Find where the given text appears and provide that cell's center as [x, y] coordinate. 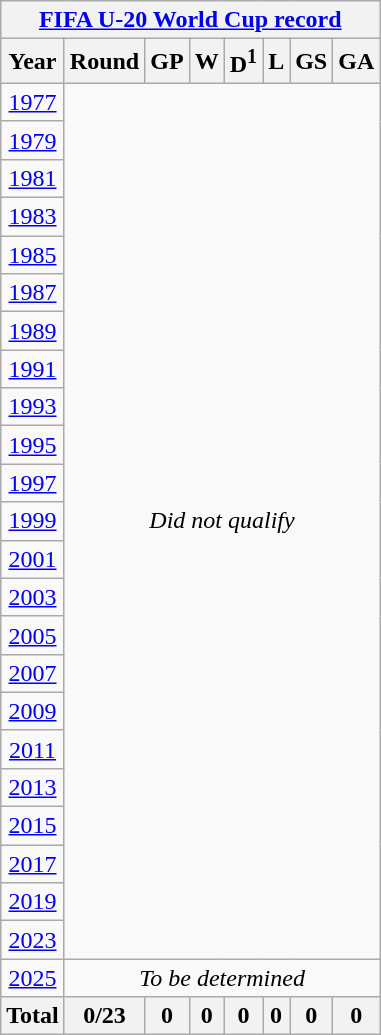
2005 [33, 635]
2001 [33, 559]
Total [33, 1016]
2007 [33, 673]
Did not qualify [222, 520]
1989 [33, 331]
Year [33, 62]
1991 [33, 369]
1977 [33, 102]
GA [356, 62]
2023 [33, 940]
GS [312, 62]
2019 [33, 902]
W [206, 62]
1993 [33, 407]
1999 [33, 521]
1981 [33, 178]
To be determined [222, 978]
2009 [33, 711]
2017 [33, 864]
1979 [33, 140]
2015 [33, 826]
1983 [33, 217]
2011 [33, 749]
Round [104, 62]
2025 [33, 978]
0/23 [104, 1016]
2003 [33, 597]
1995 [33, 445]
2013 [33, 787]
1987 [33, 293]
1997 [33, 483]
1985 [33, 255]
GP [167, 62]
FIFA U-20 World Cup record [190, 20]
L [276, 62]
D1 [243, 62]
